For the text-containing cell, return its midpoint in [X, Y] coordinate format. 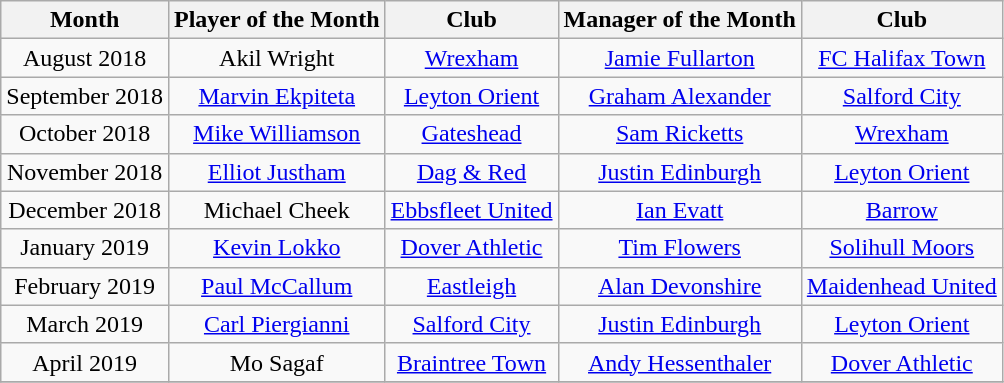
FC Halifax Town [902, 58]
Maidenhead United [902, 286]
Braintree Town [472, 362]
Dag & Red [472, 172]
January 2019 [85, 248]
Carl Piergianni [276, 324]
Sam Ricketts [680, 134]
Kevin Lokko [276, 248]
Marvin Ekpiteta [276, 96]
Andy Hessenthaler [680, 362]
Month [85, 20]
Michael Cheek [276, 210]
Player of the Month [276, 20]
Manager of the Month [680, 20]
Ian Evatt [680, 210]
November 2018 [85, 172]
February 2019 [85, 286]
March 2019 [85, 324]
Gateshead [472, 134]
Paul McCallum [276, 286]
Graham Alexander [680, 96]
September 2018 [85, 96]
Alan Devonshire [680, 286]
Barrow [902, 210]
Ebbsfleet United [472, 210]
Jamie Fullarton [680, 58]
Tim Flowers [680, 248]
Elliot Justham [276, 172]
Akil Wright [276, 58]
Mo Sagaf [276, 362]
Solihull Moors [902, 248]
Eastleigh [472, 286]
December 2018 [85, 210]
April 2019 [85, 362]
Mike Williamson [276, 134]
August 2018 [85, 58]
October 2018 [85, 134]
